Detect which cell encompasses the target text, then output its [x, y] center coordinate. 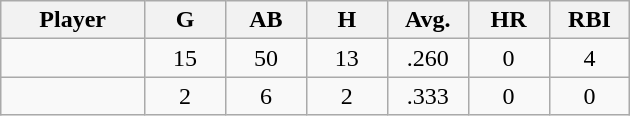
13 [346, 58]
AB [266, 20]
50 [266, 58]
HR [508, 20]
Avg. [428, 20]
.333 [428, 96]
.260 [428, 58]
6 [266, 96]
4 [590, 58]
RBI [590, 20]
15 [186, 58]
H [346, 20]
Player [73, 20]
G [186, 20]
